For the text-containing cell, return its midpoint in [X, Y] coordinate format. 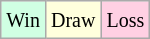
Win [24, 20]
Loss [126, 20]
Draw [72, 20]
